Determine the (X, Y) coordinate at the center of the cell enclosing the given text.  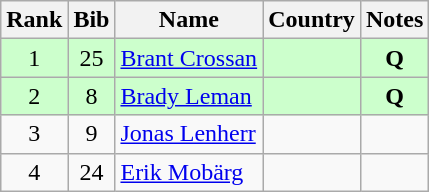
Erik Mobärg (189, 172)
8 (92, 96)
1 (34, 58)
Brant Crossan (189, 58)
Country (312, 20)
2 (34, 96)
24 (92, 172)
4 (34, 172)
Rank (34, 20)
Notes (394, 20)
Bib (92, 20)
3 (34, 134)
9 (92, 134)
Name (189, 20)
Brady Leman (189, 96)
Jonas Lenherr (189, 134)
25 (92, 58)
